From the cell containing the given text, extract its center point as (x, y) coordinate. 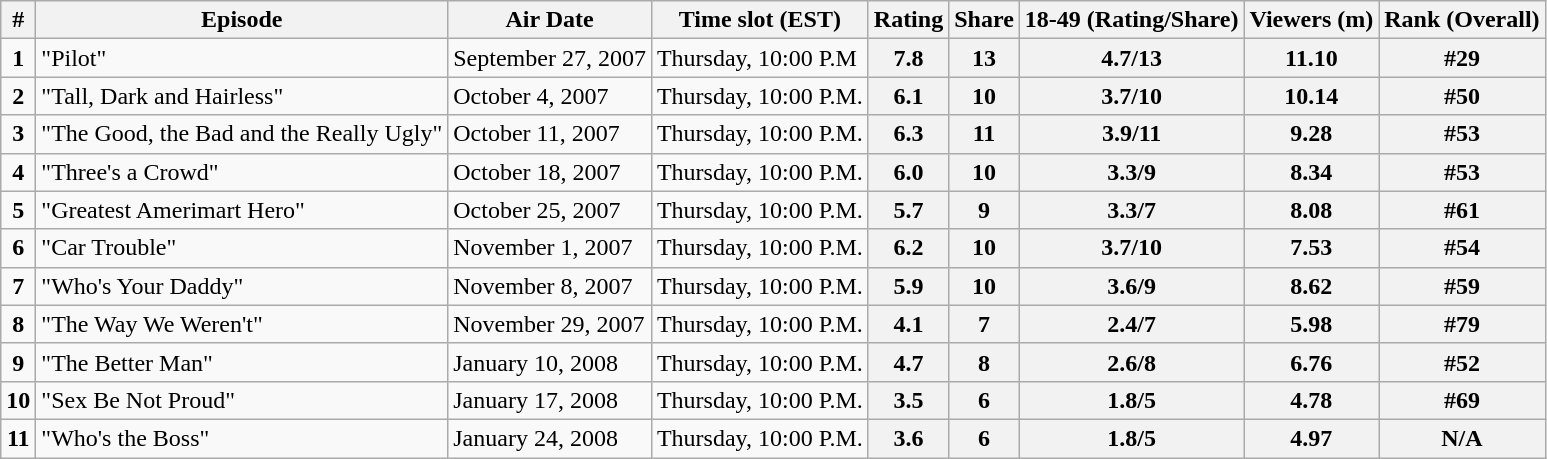
#54 (1462, 248)
#79 (1462, 324)
5.9 (908, 286)
5.98 (1312, 324)
#29 (1462, 58)
6.2 (908, 248)
November 29, 2007 (550, 324)
9.28 (1312, 134)
1 (18, 58)
7.8 (908, 58)
7.53 (1312, 248)
3 (18, 134)
#59 (1462, 286)
4.7/13 (1132, 58)
October 18, 2007 (550, 172)
2.4/7 (1132, 324)
#52 (1462, 362)
"Three's a Crowd" (242, 172)
"Greatest Amerimart Hero" (242, 210)
"The Way We Weren't" (242, 324)
January 17, 2008 (550, 400)
2.6/8 (1132, 362)
"Car Trouble" (242, 248)
4.78 (1312, 400)
Share (984, 20)
3.5 (908, 400)
3.3/9 (1132, 172)
September 27, 2007 (550, 58)
#69 (1462, 400)
October 25, 2007 (550, 210)
4.97 (1312, 438)
"Pilot" (242, 58)
Time slot (EST) (760, 20)
5 (18, 210)
"The Good, the Bad and the Really Ugly" (242, 134)
18-49 (Rating/Share) (1132, 20)
6.0 (908, 172)
"Who's Your Daddy" (242, 286)
N/A (1462, 438)
6.76 (1312, 362)
6.3 (908, 134)
November 1, 2007 (550, 248)
8.62 (1312, 286)
4.1 (908, 324)
8.08 (1312, 210)
Episode (242, 20)
2 (18, 96)
October 4, 2007 (550, 96)
3.9/11 (1132, 134)
Rank (Overall) (1462, 20)
10.14 (1312, 96)
"Who's the Boss" (242, 438)
8.34 (1312, 172)
Rating (908, 20)
Air Date (550, 20)
#50 (1462, 96)
January 24, 2008 (550, 438)
6.1 (908, 96)
# (18, 20)
January 10, 2008 (550, 362)
November 8, 2007 (550, 286)
Viewers (m) (1312, 20)
"Sex Be Not Proud" (242, 400)
4.7 (908, 362)
3.6/9 (1132, 286)
13 (984, 58)
"Tall, Dark and Hairless" (242, 96)
3.3/7 (1132, 210)
3.6 (908, 438)
5.7 (908, 210)
11.10 (1312, 58)
October 11, 2007 (550, 134)
#61 (1462, 210)
"The Better Man" (242, 362)
4 (18, 172)
Thursday, 10:00 P.M (760, 58)
